Provide the (X, Y) coordinate of the cell's center where the given text is located.  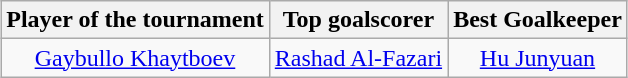
Hu Junyuan (538, 58)
Top goalscorer (358, 20)
Gaybullo Khaytboev (136, 58)
Best Goalkeeper (538, 20)
Player of the tournament (136, 20)
Rashad Al-Fazari (358, 58)
